Scan for the cell matching the given text and deliver its (X, Y) coordinate at center. 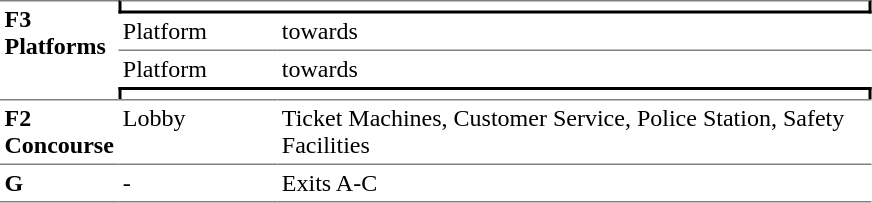
- (198, 184)
F2Concourse (59, 132)
Ticket Machines, Customer Service, Police Station, Safety Facilities (574, 132)
Exits A-C (574, 184)
F3Platforms (59, 50)
Lobby (198, 132)
G (59, 184)
